Output the [x, y] coordinate of the center of the cell containing the given text.  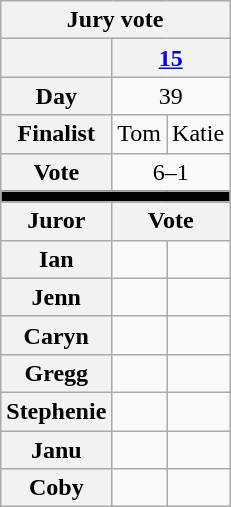
39 [171, 96]
15 [171, 58]
Finalist [56, 134]
Caryn [56, 335]
6–1 [171, 172]
Jenn [56, 297]
Katie [198, 134]
Tom [140, 134]
Ian [56, 259]
Stephenie [56, 411]
Coby [56, 488]
Janu [56, 449]
Juror [56, 221]
Jury vote [116, 20]
Day [56, 96]
Gregg [56, 373]
